From the cell containing the given text, extract its center point as [x, y] coordinate. 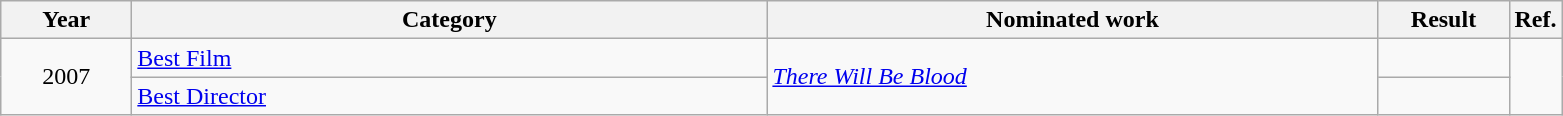
Result [1444, 20]
Category [450, 20]
Nominated work [1072, 20]
Best Film [450, 58]
There Will Be Blood [1072, 77]
Year [66, 20]
Best Director [450, 96]
2007 [66, 77]
Ref. [1536, 20]
